Output the [x, y] coordinate of the center of the cell containing the given text.  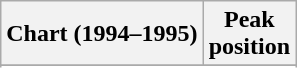
Chart (1994–1995) [102, 34]
Peakposition [249, 34]
